Return the [X, Y] coordinate for the center point of the cell that contains the specified text.  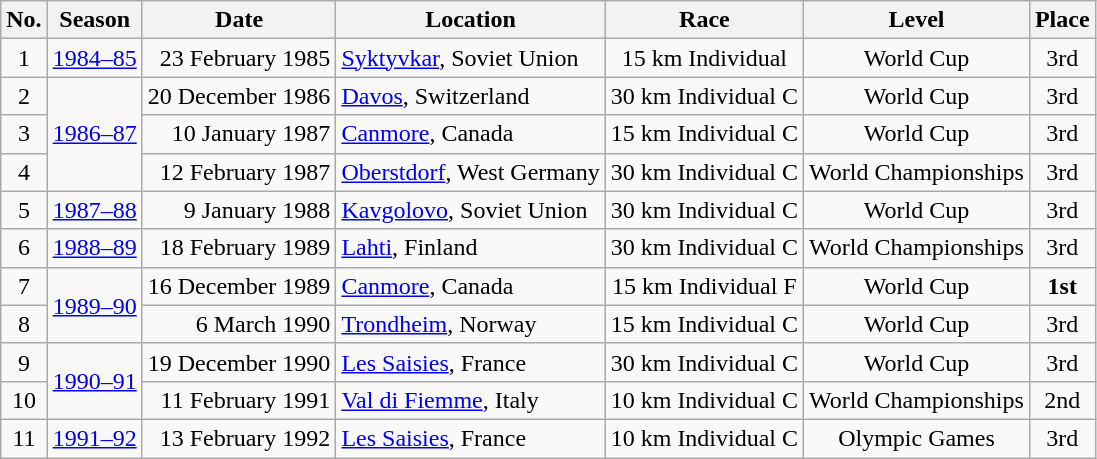
1987–88 [94, 210]
3 [24, 134]
11 [24, 438]
Oberstdorf, West Germany [470, 172]
1991–92 [94, 438]
Season [94, 20]
Kavgolovo, Soviet Union [470, 210]
No. [24, 20]
15 km Individual F [704, 286]
1990–91 [94, 381]
Lahti, Finland [470, 248]
16 December 1989 [239, 286]
12 February 1987 [239, 172]
2 [24, 96]
23 February 1985 [239, 58]
8 [24, 324]
Val di Fiemme, Italy [470, 400]
11 February 1991 [239, 400]
1st [1062, 286]
1986–87 [94, 134]
9 [24, 362]
19 December 1990 [239, 362]
Level [917, 20]
Date [239, 20]
Olympic Games [917, 438]
15 km Individual [704, 58]
Place [1062, 20]
Syktyvkar, Soviet Union [470, 58]
5 [24, 210]
4 [24, 172]
10 January 1987 [239, 134]
20 December 1986 [239, 96]
1988–89 [94, 248]
9 January 1988 [239, 210]
1 [24, 58]
Davos, Switzerland [470, 96]
1989–90 [94, 305]
18 February 1989 [239, 248]
2nd [1062, 400]
1984–85 [94, 58]
7 [24, 286]
Race [704, 20]
13 February 1992 [239, 438]
Trondheim, Norway [470, 324]
6 March 1990 [239, 324]
10 [24, 400]
Location [470, 20]
6 [24, 248]
